Provide the [X, Y] coordinate of the cell's center where the given text is located.  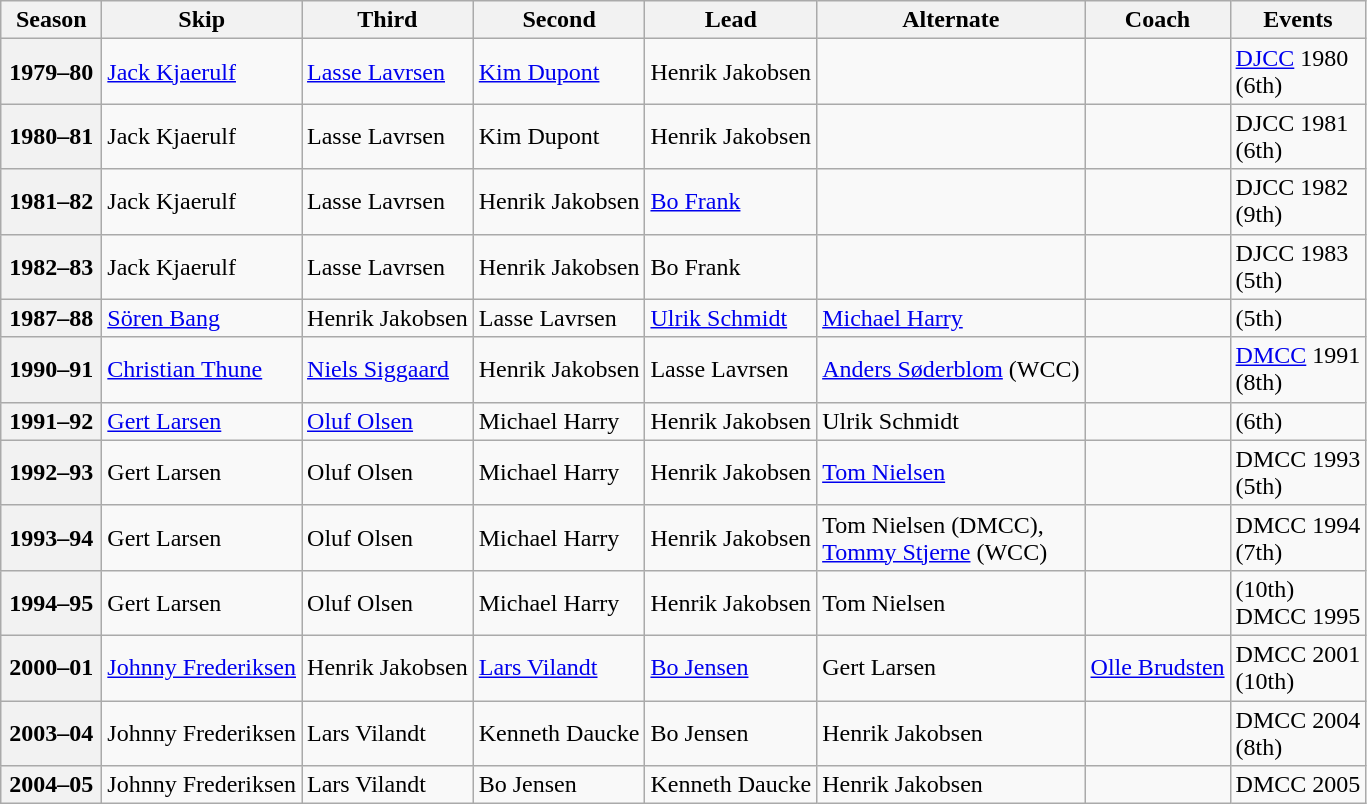
Events [1298, 20]
DMCC 2005 [1298, 785]
(6th) [1298, 421]
1982–83 [52, 266]
Christian Thune [202, 370]
DMCC 1994 (7th) [1298, 538]
Sören Bang [202, 318]
DJCC 1980 (6th) [1298, 72]
Skip [202, 20]
1981–82 [52, 202]
1987–88 [52, 318]
2003–04 [52, 732]
2000–01 [52, 668]
DMCC 1991 (8th) [1298, 370]
1979–80 [52, 72]
1994–95 [52, 602]
DJCC 1983 (5th) [1298, 266]
Anders Søderblom (WCC) [951, 370]
DJCC 1981 (6th) [1298, 136]
1993–94 [52, 538]
Niels Siggaard [388, 370]
1980–81 [52, 136]
Season [52, 20]
Alternate [951, 20]
(5th) [1298, 318]
1990–91 [52, 370]
(10th)DMCC 1995 [1298, 602]
Coach [1158, 20]
DMCC 1993 (5th) [1298, 472]
1992–93 [52, 472]
DMCC 2001 (10th) [1298, 668]
1991–92 [52, 421]
Tom Nielsen (DMCC),Tommy Stjerne (WCC) [951, 538]
DJCC 1982 (9th) [1298, 202]
Third [388, 20]
Lead [731, 20]
2004–05 [52, 785]
DMCC 2004 (8th) [1298, 732]
Second [559, 20]
Olle Brudsten [1158, 668]
